Pinpoint the cell where the given text exists, returning its [X, Y] midpoint coordinate. 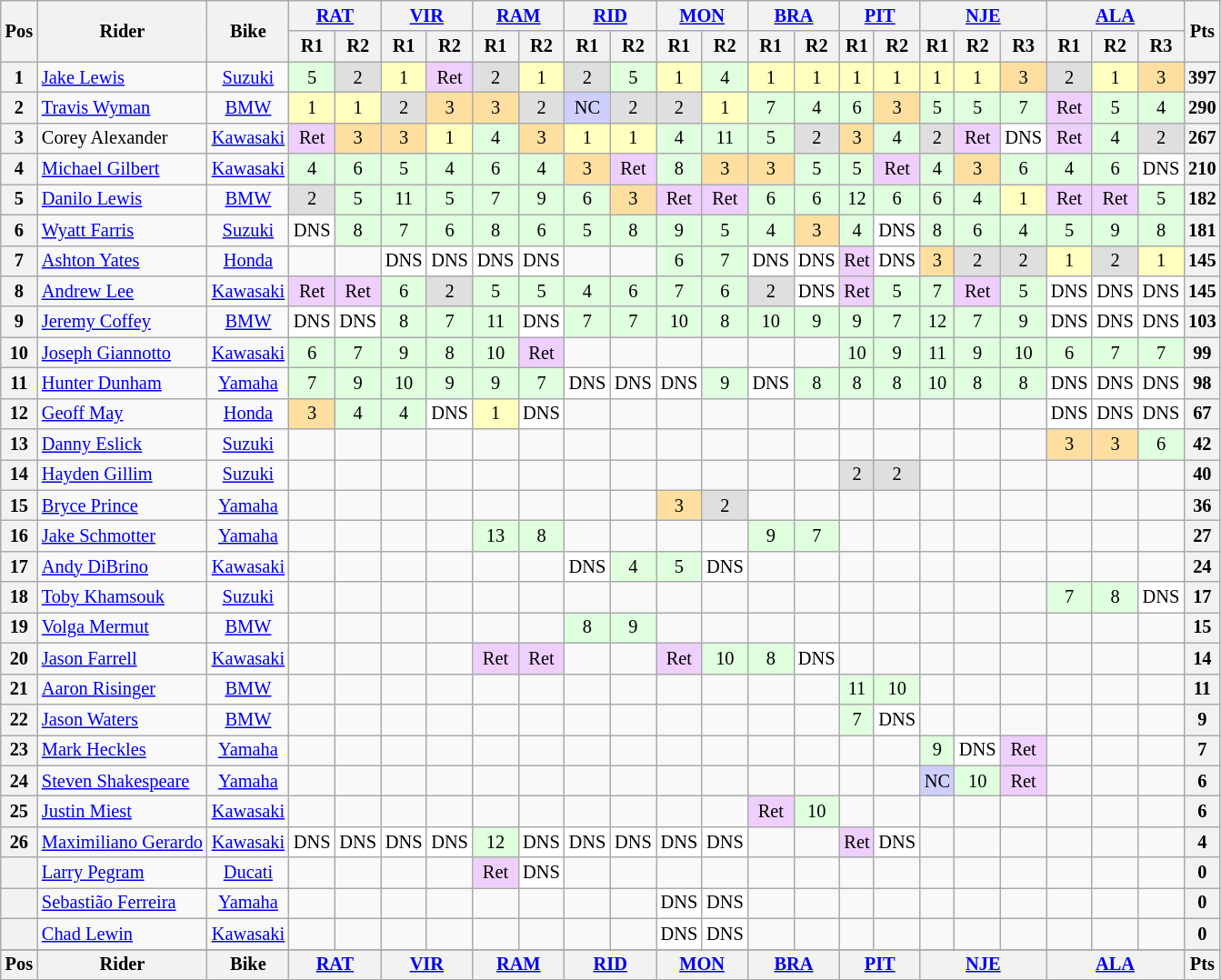
397 [1202, 77]
182 [1202, 199]
18 [19, 597]
Jake Schmotter [122, 535]
27 [1202, 535]
98 [1202, 383]
290 [1202, 107]
23 [19, 750]
Andrew Lee [122, 291]
Larry Pegram [122, 873]
99 [1202, 353]
Steven Shakespeare [122, 781]
Chad Lewin [122, 934]
Jason Waters [122, 719]
36 [1202, 505]
Corey Alexander [122, 138]
Justin Miest [122, 811]
Toby Khamsouk [122, 597]
Michael Gilbert [122, 169]
25 [19, 811]
20 [19, 658]
Mark Heckles [122, 750]
Joseph Giannotto [122, 353]
42 [1202, 445]
67 [1202, 414]
Geoff May [122, 414]
Ashton Yates [122, 261]
Sebastião Ferreira [122, 903]
Aaron Risinger [122, 689]
181 [1202, 230]
22 [19, 719]
Jake Lewis [122, 77]
267 [1202, 138]
19 [19, 627]
Jeremy Coffey [122, 322]
40 [1202, 475]
Maximiliano Gerardo [122, 842]
Hunter Dunham [122, 383]
Travis Wyman [122, 107]
Hayden Gillim [122, 475]
Volga Mermut [122, 627]
103 [1202, 322]
Danny Eslick [122, 445]
Danilo Lewis [122, 199]
Wyatt Farris [122, 230]
210 [1202, 169]
26 [19, 842]
Ducati [248, 873]
Andy DiBrino [122, 566]
16 [19, 535]
Bryce Prince [122, 505]
21 [19, 689]
Jason Farrell [122, 658]
